Pinpoint the cell where the given text exists, returning its (x, y) midpoint coordinate. 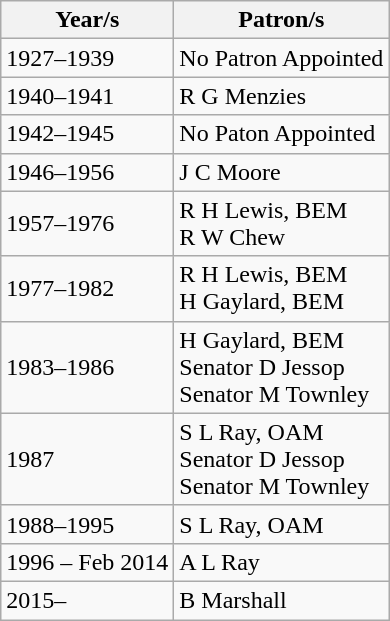
H Gaylard, BEMSenator D JessopSenator M Townley (282, 367)
S L Ray, OAMSenator D JessopSenator M Townley (282, 459)
1927–1939 (88, 58)
2015– (88, 600)
1977–1982 (88, 288)
R H Lewis, BEMR W Chew (282, 224)
1987 (88, 459)
1946–1956 (88, 172)
R H Lewis, BEMH Gaylard, BEM (282, 288)
No Patron Appointed (282, 58)
1983–1986 (88, 367)
Patron/s (282, 20)
1988–1995 (88, 524)
S L Ray, OAM (282, 524)
1942–1945 (88, 134)
1940–1941 (88, 96)
No Paton Appointed (282, 134)
1957–1976 (88, 224)
R G Menzies (282, 96)
A L Ray (282, 562)
Year/s (88, 20)
B Marshall (282, 600)
J C Moore (282, 172)
1996 – Feb 2014 (88, 562)
